Scan for the cell matching the given text and deliver its [X, Y] coordinate at center. 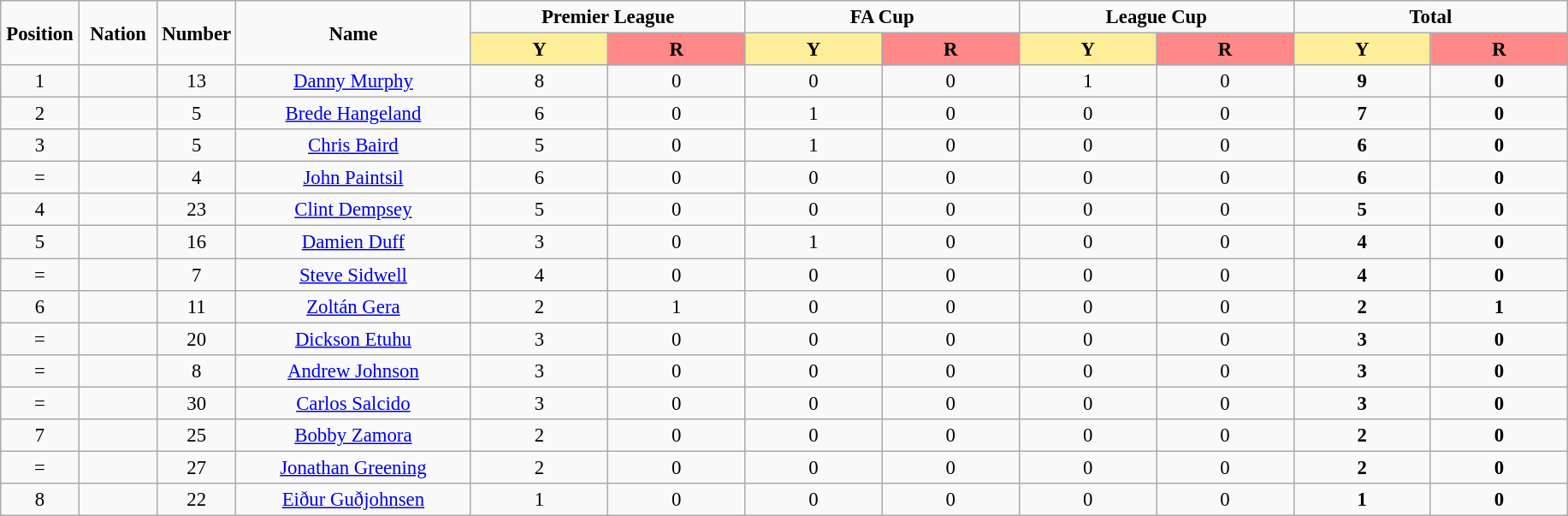
Number [197, 33]
Nation [118, 33]
FA Cup [883, 17]
27 [197, 467]
Chris Baird [354, 145]
16 [197, 242]
23 [197, 210]
13 [197, 81]
Premier League [607, 17]
Carlos Salcido [354, 403]
League Cup [1157, 17]
Zoltán Gera [354, 306]
Total [1430, 17]
Brede Hangeland [354, 114]
Position [40, 33]
Clint Dempsey [354, 210]
Bobby Zamora [354, 436]
22 [197, 500]
Damien Duff [354, 242]
25 [197, 436]
Dickson Etuhu [354, 339]
Eiður Guðjohnsen [354, 500]
Jonathan Greening [354, 467]
Andrew Johnson [354, 371]
Steve Sidwell [354, 275]
30 [197, 403]
20 [197, 339]
9 [1362, 81]
11 [197, 306]
Danny Murphy [354, 81]
Name [354, 33]
John Paintsil [354, 178]
